Detect which cell encompasses the target text, then output its (x, y) center coordinate. 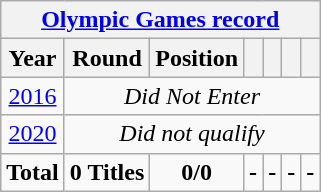
Did not qualify (192, 134)
0/0 (197, 172)
2016 (33, 96)
Olympic Games record (160, 20)
Position (197, 58)
Total (33, 172)
Did Not Enter (192, 96)
Round (107, 58)
2020 (33, 134)
Year (33, 58)
0 Titles (107, 172)
